Capture the cell that displays the provided text and extract its (X, Y) central coordinate. 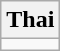
Thai (30, 20)
